Detect which cell encompasses the target text, then output its [X, Y] center coordinate. 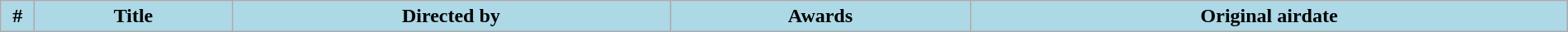
Original airdate [1269, 16]
Directed by [452, 16]
Title [134, 16]
# [18, 16]
Awards [820, 16]
